Find where the given text appears and provide that cell's center as [X, Y] coordinate. 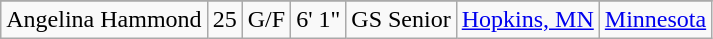
G/F [266, 20]
6' 1" [318, 20]
Minnesota [655, 20]
25 [224, 20]
Angelina Hammond [104, 20]
Hopkins, MN [528, 20]
GS Senior [401, 20]
